Locate the cell with the specified text and output its (x, y) center coordinate. 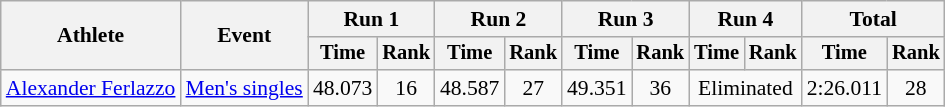
28 (916, 88)
36 (661, 88)
Men's singles (244, 88)
Event (244, 36)
Alexander Ferlazzo (91, 88)
Run 2 (498, 19)
Run 4 (745, 19)
Total (874, 19)
Eliminated (745, 88)
48.073 (342, 88)
27 (533, 88)
16 (406, 88)
48.587 (470, 88)
Run 3 (626, 19)
Athlete (91, 36)
Run 1 (372, 19)
49.351 (596, 88)
2:26.011 (844, 88)
